Search for the cell housing the specified text and yield its (X, Y) center coordinate. 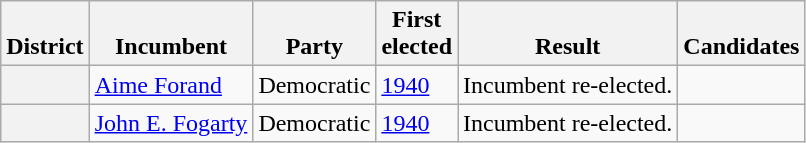
District (45, 34)
Incumbent (171, 34)
Result (568, 34)
John E. Fogarty (171, 123)
Candidates (742, 34)
Party (314, 34)
Aime Forand (171, 85)
Firstelected (417, 34)
